Locate the cell with the specified text and output its (X, Y) center coordinate. 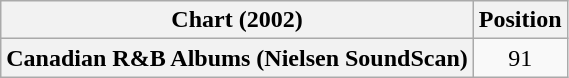
91 (520, 58)
Position (520, 20)
Canadian R&B Albums (Nielsen SoundScan) (238, 58)
Chart (2002) (238, 20)
